Find where the given text appears and provide that cell's center as [x, y] coordinate. 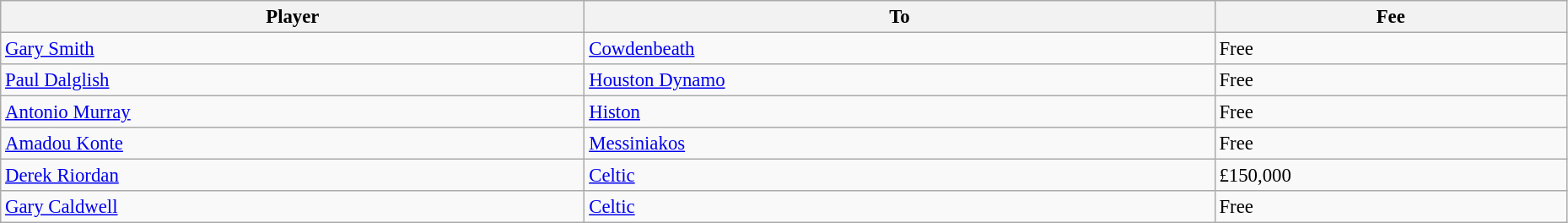
Cowdenbeath [899, 49]
Gary Smith [293, 49]
Amadou Konte [293, 144]
Gary Caldwell [293, 207]
Fee [1390, 17]
Antonio Murray [293, 112]
Paul Dalglish [293, 80]
Houston Dynamo [899, 80]
Messiniakos [899, 144]
Player [293, 17]
Derek Riordan [293, 176]
£150,000 [1390, 176]
To [899, 17]
Histon [899, 112]
